Locate the cell with the specified text and output its (X, Y) center coordinate. 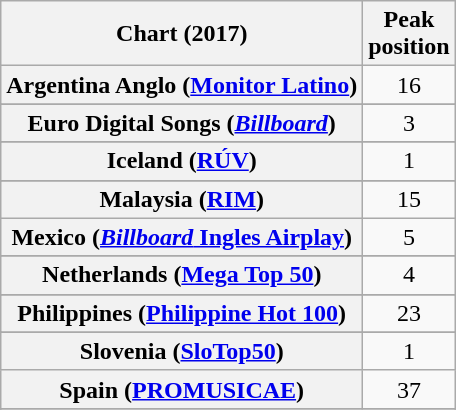
Mexico (Billboard Ingles Airplay) (182, 237)
16 (409, 85)
Slovenia (SloTop50) (182, 351)
Iceland (RÚV) (182, 161)
37 (409, 389)
Philippines (Philippine Hot 100) (182, 313)
4 (409, 275)
5 (409, 237)
Spain (PROMUSICAE) (182, 389)
3 (409, 123)
Chart (2017) (182, 34)
Peak position (409, 34)
23 (409, 313)
Argentina Anglo (Monitor Latino) (182, 85)
Netherlands (Mega Top 50) (182, 275)
Euro Digital Songs (Billboard) (182, 123)
Malaysia (RIM) (182, 199)
15 (409, 199)
